Extract the (x, y) coordinate from the center of the cell holding the provided text.  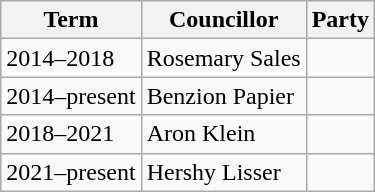
Benzion Papier (224, 96)
Rosemary Sales (224, 58)
2021–present (71, 172)
Aron Klein (224, 134)
2018–2021 (71, 134)
2014–present (71, 96)
2014–2018 (71, 58)
Councillor (224, 20)
Party (340, 20)
Hershy Lisser (224, 172)
Term (71, 20)
